Determine the (x, y) coordinate at the center of the cell enclosing the given text.  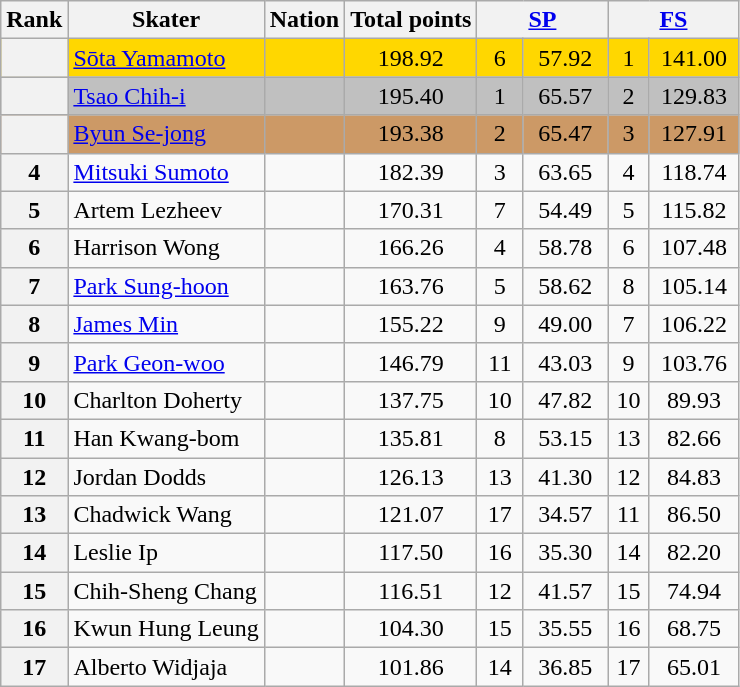
104.30 (411, 629)
Mitsuki Sumoto (166, 172)
36.85 (566, 667)
118.74 (694, 172)
195.40 (411, 96)
Alberto Widjaja (166, 667)
74.94 (694, 591)
49.00 (566, 324)
170.31 (411, 210)
193.38 (411, 134)
Artem Lezheev (166, 210)
SP (542, 20)
Park Sung-hoon (166, 286)
Chih-Sheng Chang (166, 591)
58.78 (566, 248)
182.39 (411, 172)
82.66 (694, 438)
Tsao Chih-i (166, 96)
135.81 (411, 438)
Sōta Yamamoto (166, 58)
34.57 (566, 515)
63.65 (566, 172)
Charlton Doherty (166, 400)
116.51 (411, 591)
137.75 (411, 400)
Total points (411, 20)
41.57 (566, 591)
198.92 (411, 58)
141.00 (694, 58)
41.30 (566, 477)
54.49 (566, 210)
35.30 (566, 553)
166.26 (411, 248)
Park Geon-woo (166, 362)
127.91 (694, 134)
126.13 (411, 477)
57.92 (566, 58)
58.62 (566, 286)
65.01 (694, 667)
155.22 (411, 324)
Han Kwang-bom (166, 438)
103.76 (694, 362)
86.50 (694, 515)
121.07 (411, 515)
107.48 (694, 248)
35.55 (566, 629)
117.50 (411, 553)
43.03 (566, 362)
Skater (166, 20)
Chadwick Wang (166, 515)
Nation (304, 20)
129.83 (694, 96)
Rank (34, 20)
65.47 (566, 134)
53.15 (566, 438)
101.86 (411, 667)
Jordan Dodds (166, 477)
47.82 (566, 400)
105.14 (694, 286)
Kwun Hung Leung (166, 629)
82.20 (694, 553)
65.57 (566, 96)
84.83 (694, 477)
Leslie Ip (166, 553)
Harrison Wong (166, 248)
James Min (166, 324)
115.82 (694, 210)
FS (674, 20)
146.79 (411, 362)
Byun Se-jong (166, 134)
106.22 (694, 324)
163.76 (411, 286)
89.93 (694, 400)
68.75 (694, 629)
